Scan for the cell matching the given text and deliver its [x, y] coordinate at center. 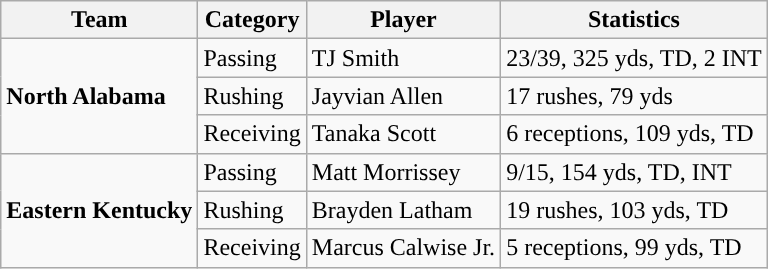
Player [403, 20]
Team [100, 20]
17 rushes, 79 yds [634, 96]
Jayvian Allen [403, 96]
Eastern Kentucky [100, 210]
5 receptions, 99 yds, TD [634, 248]
North Alabama [100, 96]
TJ Smith [403, 58]
Tanaka Scott [403, 134]
6 receptions, 109 yds, TD [634, 134]
9/15, 154 yds, TD, INT [634, 172]
Statistics [634, 20]
23/39, 325 yds, TD, 2 INT [634, 58]
Marcus Calwise Jr. [403, 248]
Category [252, 20]
Matt Morrissey [403, 172]
19 rushes, 103 yds, TD [634, 210]
Brayden Latham [403, 210]
